Search for the cell housing the specified text and yield its (x, y) center coordinate. 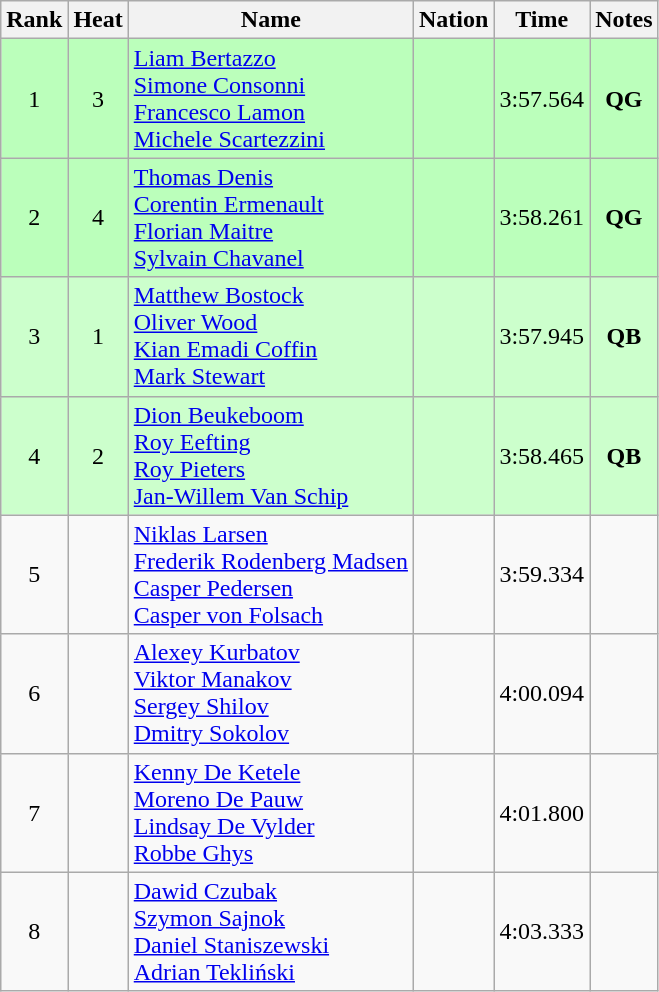
4:00.094 (542, 694)
8 (34, 932)
Time (542, 20)
Kenny De KeteleMoreno De PauwLindsay De VylderRobbe Ghys (270, 812)
Liam BertazzoSimone ConsonniFrancesco LamonMichele Scartezzini (270, 98)
5 (34, 574)
3:57.564 (542, 98)
Alexey KurbatovViktor ManakovSergey ShilovDmitry Sokolov (270, 694)
4:03.333 (542, 932)
Rank (34, 20)
4:01.800 (542, 812)
Dion BeukeboomRoy EeftingRoy PietersJan-Willem Van Schip (270, 456)
Name (270, 20)
Nation (453, 20)
Dawid CzubakSzymon SajnokDaniel StaniszewskiAdrian Tekliński (270, 932)
Notes (624, 20)
Thomas DenisCorentin ErmenaultFlorian MaitreSylvain Chavanel (270, 218)
Niklas LarsenFrederik Rodenberg MadsenCasper PedersenCasper von Folsach (270, 574)
3:58.261 (542, 218)
Matthew BostockOliver WoodKian Emadi CoffinMark Stewart (270, 336)
3:58.465 (542, 456)
Heat (98, 20)
3:59.334 (542, 574)
7 (34, 812)
6 (34, 694)
3:57.945 (542, 336)
